Return [X, Y] of the center of cell containing provided text 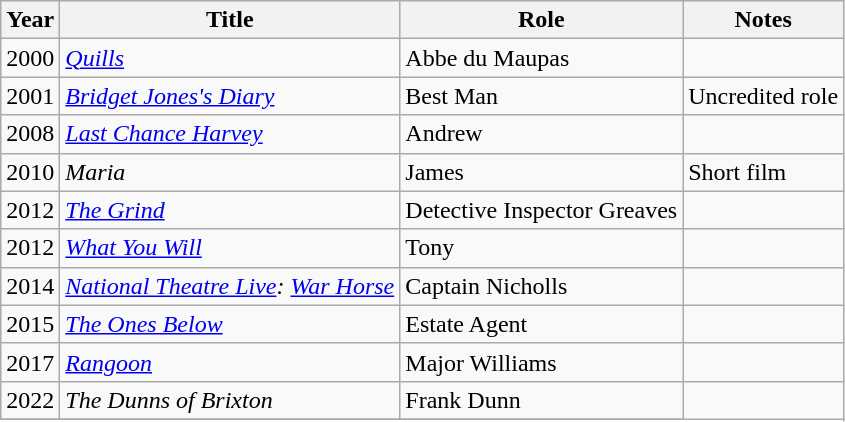
What You Will [230, 248]
Captain Nicholls [542, 286]
2017 [30, 362]
Andrew [542, 134]
Estate Agent [542, 324]
Maria [230, 172]
2001 [30, 96]
Bridget Jones's Diary [230, 96]
Year [30, 20]
National Theatre Live: War Horse [230, 286]
Frank Dunn [542, 400]
Last Chance Harvey [230, 134]
Role [542, 20]
2008 [30, 134]
2000 [30, 58]
Rangoon [230, 362]
2015 [30, 324]
2014 [30, 286]
Quills [230, 58]
The Grind [230, 210]
Uncredited role [764, 96]
Notes [764, 20]
James [542, 172]
Abbe du Maupas [542, 58]
2022 [30, 400]
Best Man [542, 96]
2010 [30, 172]
Short film [764, 172]
The Dunns of Brixton [230, 400]
Tony [542, 248]
Major Williams [542, 362]
Title [230, 20]
Detective Inspector Greaves [542, 210]
The Ones Below [230, 324]
